Locate the cell with the specified text and output its (x, y) center coordinate. 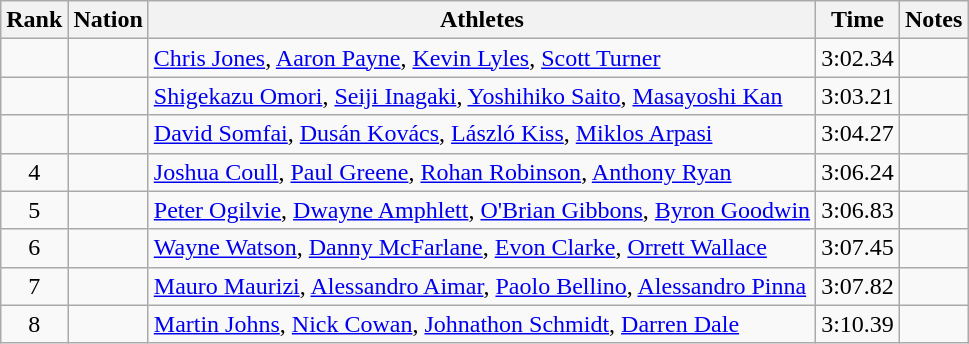
Peter Ogilvie, Dwayne Amphlett, O'Brian Gibbons, Byron Goodwin (482, 210)
Chris Jones, Aaron Payne, Kevin Lyles, Scott Turner (482, 58)
3:02.34 (858, 58)
3:07.82 (858, 286)
Joshua Coull, Paul Greene, Rohan Robinson, Anthony Ryan (482, 172)
3:03.21 (858, 96)
7 (34, 286)
3:04.27 (858, 134)
Rank (34, 20)
David Somfai, Dusán Kovács, László Kiss, Miklos Arpasi (482, 134)
Time (858, 20)
6 (34, 248)
4 (34, 172)
5 (34, 210)
Athletes (482, 20)
Mauro Maurizi, Alessandro Aimar, Paolo Bellino, Alessandro Pinna (482, 286)
Nation (108, 20)
3:07.45 (858, 248)
3:06.83 (858, 210)
8 (34, 324)
Notes (933, 20)
Martin Johns, Nick Cowan, Johnathon Schmidt, Darren Dale (482, 324)
3:10.39 (858, 324)
Shigekazu Omori, Seiji Inagaki, Yoshihiko Saito, Masayoshi Kan (482, 96)
Wayne Watson, Danny McFarlane, Evon Clarke, Orrett Wallace (482, 248)
3:06.24 (858, 172)
